Return the (x, y) coordinate for the center point of the cell that contains the specified text.  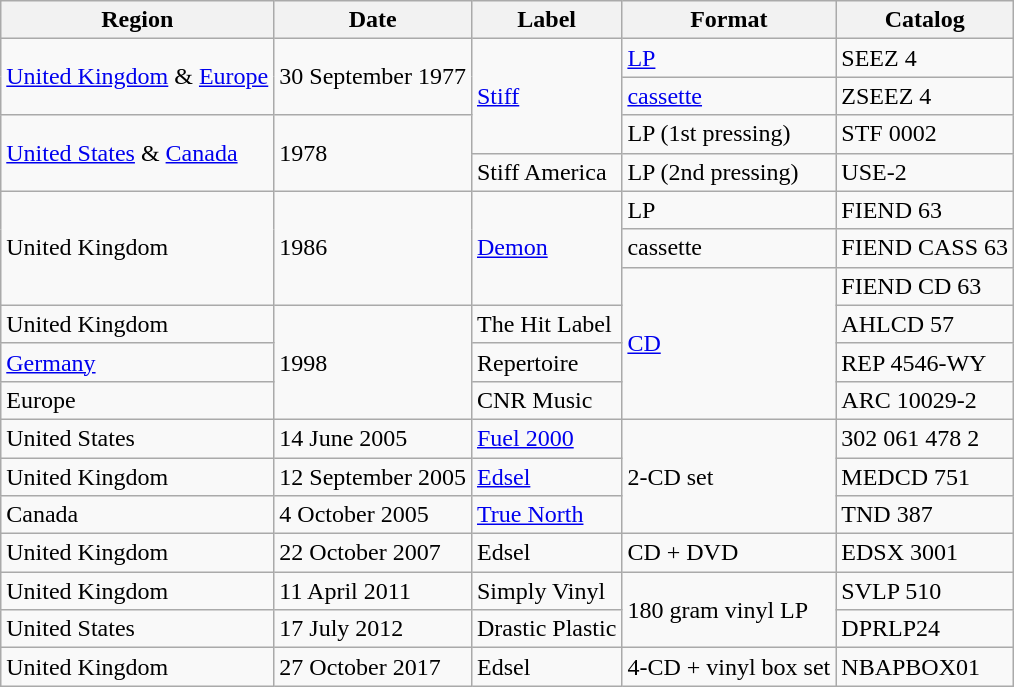
Simply Vinyl (546, 591)
The Hit Label (546, 324)
ZSEEZ 4 (925, 96)
Drastic Plastic (546, 629)
Germany (138, 362)
Canada (138, 515)
11 April 2011 (373, 591)
17 July 2012 (373, 629)
FIEND 63 (925, 210)
DPRLP24 (925, 629)
14 June 2005 (373, 438)
27 October 2017 (373, 667)
22 October 2007 (373, 553)
United States & Canada (138, 153)
Europe (138, 400)
ARC 10029-2 (925, 400)
CNR Music (546, 400)
2-CD set (729, 476)
CD (729, 343)
1978 (373, 153)
Region (138, 20)
LP (2nd pressing) (729, 172)
4-CD + vinyl box set (729, 667)
1998 (373, 362)
30 September 1977 (373, 77)
EDSX 3001 (925, 553)
180 gram vinyl LP (729, 610)
Stiff America (546, 172)
NBAPBOX01 (925, 667)
AHLCD 57 (925, 324)
Repertoire (546, 362)
4 October 2005 (373, 515)
STF 0002 (925, 134)
302 061 478 2 (925, 438)
United Kingdom & Europe (138, 77)
12 September 2005 (373, 477)
FIEND CASS 63 (925, 248)
Catalog (925, 20)
TND 387 (925, 515)
REP 4546-WY (925, 362)
USE-2 (925, 172)
1986 (373, 248)
MEDCD 751 (925, 477)
SEEZ 4 (925, 58)
SVLP 510 (925, 591)
Demon (546, 248)
Fuel 2000 (546, 438)
CD + DVD (729, 553)
Label (546, 20)
LP (1st pressing) (729, 134)
FIEND CD 63 (925, 286)
Date (373, 20)
Stiff (546, 96)
Format (729, 20)
True North (546, 515)
